Return (x, y) of the center of cell containing provided text 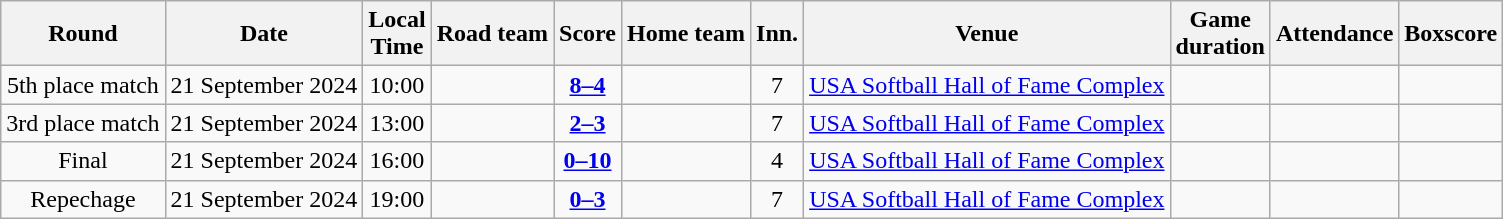
10:00 (397, 85)
Home team (686, 34)
5th place match (83, 85)
19:00 (397, 199)
13:00 (397, 123)
Score (588, 34)
0–10 (588, 161)
Venue (987, 34)
Road team (492, 34)
8–4 (588, 85)
Repechage (83, 199)
Final (83, 161)
0–3 (588, 199)
LocalTime (397, 34)
Date (264, 34)
Inn. (778, 34)
Round (83, 34)
4 (778, 161)
3rd place match (83, 123)
16:00 (397, 161)
Boxscore (1451, 34)
2–3 (588, 123)
Attendance (1334, 34)
Gameduration (1220, 34)
